Locate the cell with the specified text and output its [X, Y] center coordinate. 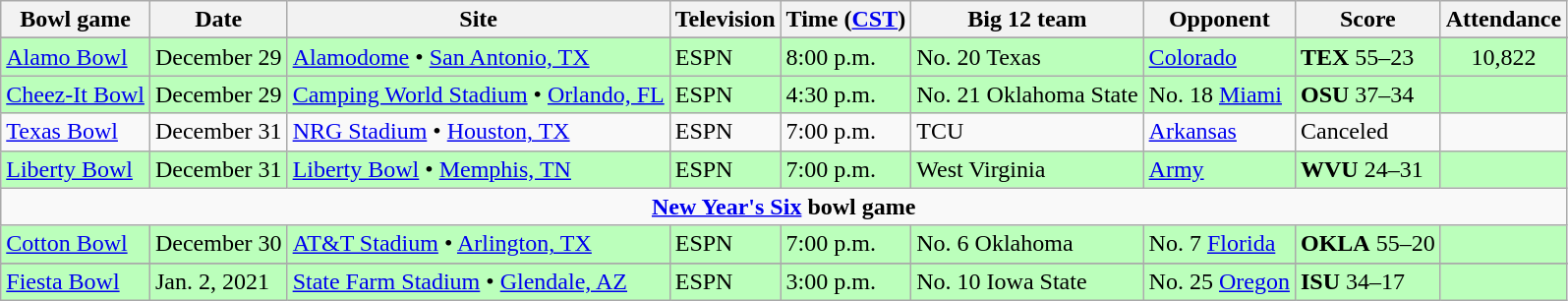
Arkansas [1219, 132]
8:00 p.m. [845, 57]
No. 6 Oklahoma [1027, 244]
Camping World Stadium • Orlando, FL [478, 94]
ISU 34–17 [1367, 281]
State Farm Stadium • Glendale, AZ [478, 281]
OKLA 55–20 [1367, 244]
No. 10 Iowa State [1027, 281]
Alamo Bowl [76, 57]
Time (CST) [845, 20]
No. 18 Miami [1219, 94]
TCU [1027, 132]
10,822 [1503, 57]
Opponent [1219, 20]
Jan. 2, 2021 [218, 281]
No. 21 Oklahoma State [1027, 94]
3:00 p.m. [845, 281]
Texas Bowl [76, 132]
No. 7 Florida [1219, 244]
TEX 55–23 [1367, 57]
NRG Stadium • Houston, TX [478, 132]
Liberty Bowl [76, 169]
Liberty Bowl • Memphis, TN [478, 169]
Cotton Bowl [76, 244]
Television [726, 20]
WVU 24–31 [1367, 169]
Canceled [1367, 132]
Score [1367, 20]
Site [478, 20]
Alamodome • San Antonio, TX [478, 57]
Big 12 team [1027, 20]
December 30 [218, 244]
Cheez-It Bowl [76, 94]
No. 20 Texas [1027, 57]
Fiesta Bowl [76, 281]
OSU 37–34 [1367, 94]
Army [1219, 169]
Bowl game [76, 20]
4:30 p.m. [845, 94]
Date [218, 20]
No. 25 Oregon [1219, 281]
AT&T Stadium • Arlington, TX [478, 244]
Colorado [1219, 57]
New Year's Six bowl game [784, 207]
West Virginia [1027, 169]
Attendance [1503, 20]
